Return (X, Y) of the center of cell containing provided text 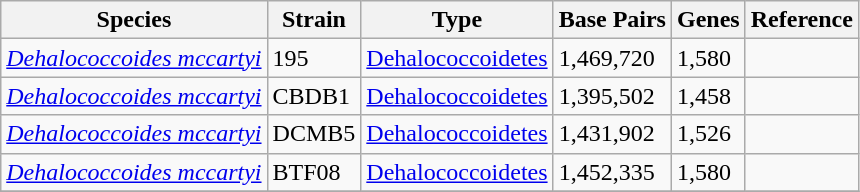
Type (457, 20)
Strain (314, 20)
1,469,720 (612, 58)
Reference (802, 20)
195 (314, 58)
1,526 (708, 134)
1,431,902 (612, 134)
Species (134, 20)
1,452,335 (612, 172)
Genes (708, 20)
1,458 (708, 96)
1,395,502 (612, 96)
Base Pairs (612, 20)
CBDB1 (314, 96)
DCMB5 (314, 134)
BTF08 (314, 172)
